From the cell containing the given text, extract its center point as [x, y] coordinate. 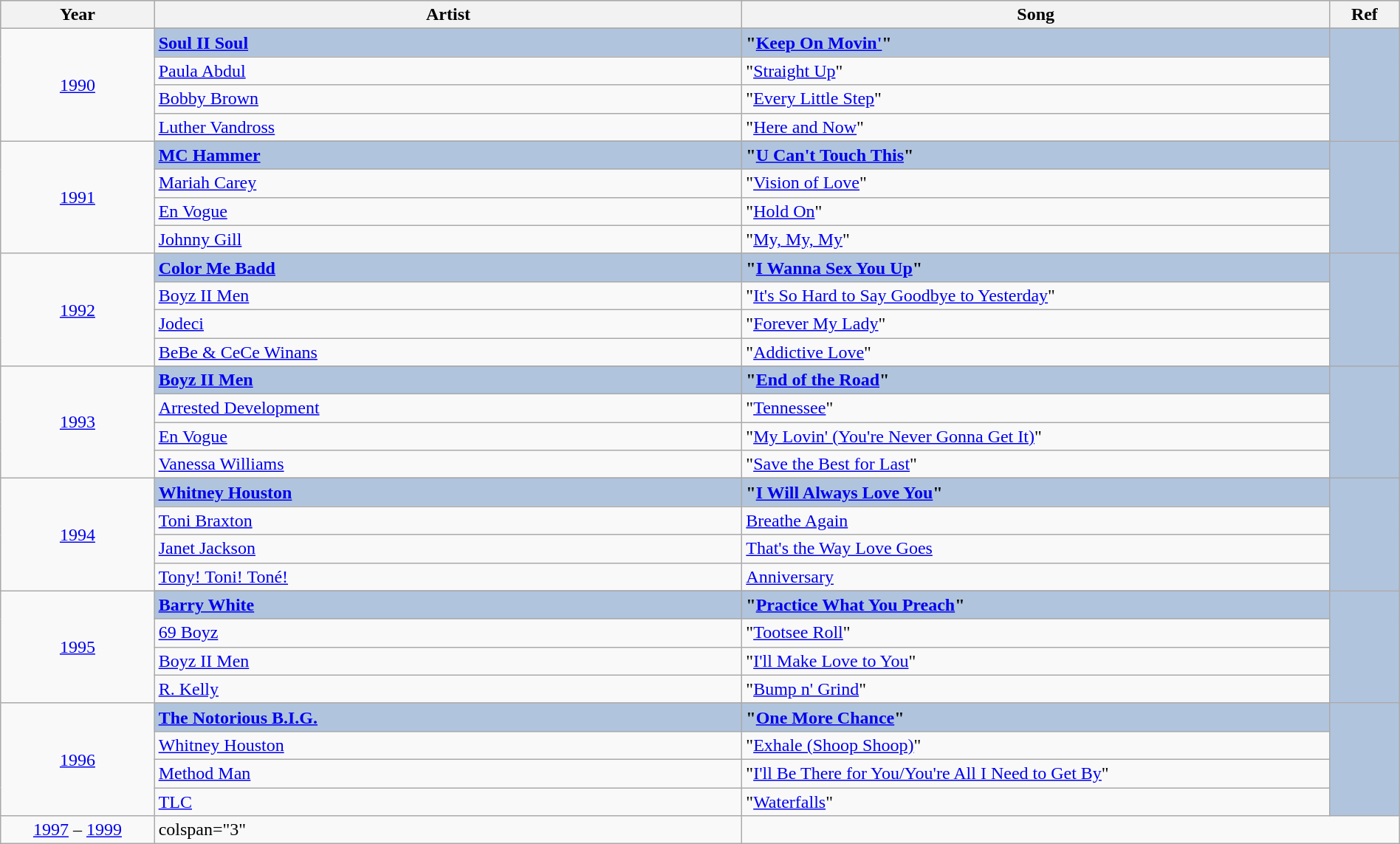
MC Hammer [448, 155]
Toni Braxton [448, 521]
"Exhale (Shoop Shoop)" [1036, 745]
Paula Abdul [448, 71]
TLC [448, 801]
Johnny Gill [448, 239]
BeBe & CeCe Winans [448, 352]
1996 [78, 759]
Arrested Development [448, 408]
Soul II Soul [448, 43]
Janet Jackson [448, 549]
"Save the Best for Last" [1036, 464]
Color Me Badd [448, 267]
The Notorious B.I.G. [448, 717]
colspan="3" [448, 830]
1994 [78, 535]
Barry White [448, 605]
"I Wanna Sex You Up" [1036, 267]
"Forever My Lady" [1036, 323]
1993 [78, 422]
Year [78, 15]
Breathe Again [1036, 521]
1991 [78, 197]
"I'll Make Love to You" [1036, 661]
"End of the Road" [1036, 380]
"Straight Up" [1036, 71]
"My, My, My" [1036, 239]
"I Will Always Love You" [1036, 493]
Bobby Brown [448, 99]
Vanessa Williams [448, 464]
Jodeci [448, 323]
"Keep On Movin'" [1036, 43]
69 Boyz [448, 633]
"Tennessee" [1036, 408]
"Practice What You Preach" [1036, 605]
"Addictive Love" [1036, 352]
Method Man [448, 773]
"My Lovin' (You're Never Gonna Get It)" [1036, 436]
R. Kelly [448, 689]
"U Can't Touch This" [1036, 155]
"Waterfalls" [1036, 801]
That's the Way Love Goes [1036, 549]
"Every Little Step" [1036, 99]
1997 – 1999 [78, 830]
Anniversary [1036, 577]
"I'll Be There for You/You're All I Need to Get By" [1036, 773]
1995 [78, 647]
Mariah Carey [448, 183]
1990 [78, 85]
"One More Chance" [1036, 717]
"It's So Hard to Say Goodbye to Yesterday" [1036, 295]
"Here and Now" [1036, 127]
Ref [1365, 15]
1992 [78, 309]
"Vision of Love" [1036, 183]
"Hold On" [1036, 211]
"Tootsee Roll" [1036, 633]
"Bump n' Grind" [1036, 689]
Artist [448, 15]
Song [1036, 15]
Tony! Toni! Toné! [448, 577]
Luther Vandross [448, 127]
